Identify which cell holds the provided text, then report its [x, y] central coordinate. 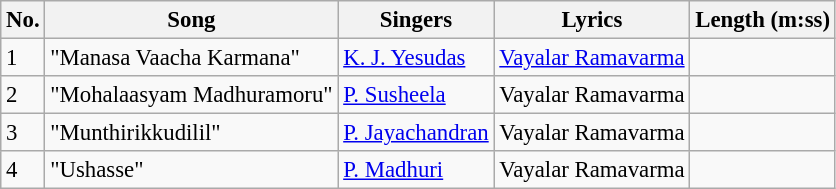
"Mohalaasyam Madhuramoru" [192, 95]
"Ushasse" [192, 170]
P. Jayachandran [416, 133]
4 [23, 170]
Singers [416, 20]
Length (m:ss) [762, 20]
"Munthirikkudilil" [192, 133]
K. J. Yesudas [416, 58]
Lyrics [592, 20]
P. Madhuri [416, 170]
"Manasa Vaacha Karmana" [192, 58]
2 [23, 95]
P. Susheela [416, 95]
1 [23, 58]
3 [23, 133]
Song [192, 20]
No. [23, 20]
